For the text-containing cell, return its midpoint in [X, Y] coordinate format. 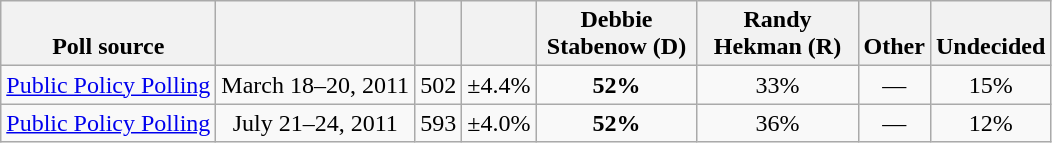
Other [894, 34]
502 [438, 85]
±4.4% [499, 85]
593 [438, 123]
±4.0% [499, 123]
36% [778, 123]
July 21–24, 2011 [316, 123]
15% [990, 85]
33% [778, 85]
12% [990, 123]
Poll source [108, 34]
Undecided [990, 34]
March 18–20, 2011 [316, 85]
DebbieStabenow (D) [616, 34]
RandyHekman (R) [778, 34]
